Scan for the cell matching the given text and deliver its [X, Y] coordinate at center. 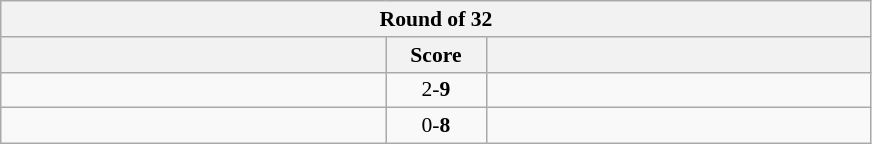
Round of 32 [436, 19]
Score [436, 55]
2-9 [436, 90]
0-8 [436, 126]
